Pinpoint the cell where the given text exists, returning its [x, y] midpoint coordinate. 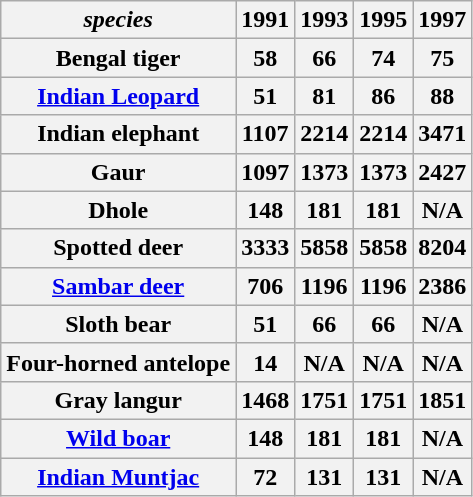
1107 [266, 134]
3333 [266, 248]
Wild boar [118, 438]
1993 [324, 20]
58 [266, 58]
3471 [442, 134]
Indian Muntjac [118, 477]
74 [384, 58]
species [118, 20]
Bengal tiger [118, 58]
88 [442, 96]
1991 [266, 20]
2427 [442, 172]
Indian Leopard [118, 96]
Sambar deer [118, 286]
Spotted deer [118, 248]
1097 [266, 172]
1851 [442, 400]
75 [442, 58]
706 [266, 286]
Indian elephant [118, 134]
1468 [266, 400]
81 [324, 96]
Sloth bear [118, 324]
86 [384, 96]
14 [266, 362]
Gray langur [118, 400]
Gaur [118, 172]
Dhole [118, 210]
8204 [442, 248]
Four-horned antelope [118, 362]
1995 [384, 20]
72 [266, 477]
1997 [442, 20]
2386 [442, 286]
